Scan for the cell matching the given text and deliver its (x, y) coordinate at center. 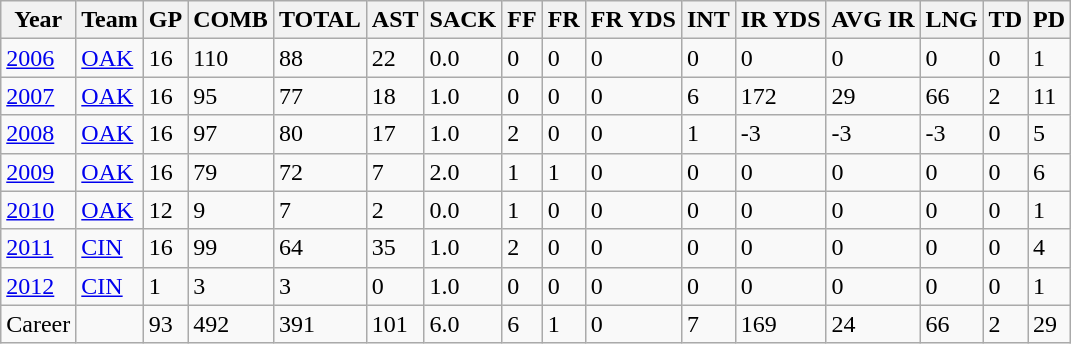
SACK (463, 20)
2008 (38, 134)
18 (395, 96)
TOTAL (320, 20)
99 (231, 248)
35 (395, 248)
24 (873, 324)
GP (165, 20)
Year (38, 20)
169 (780, 324)
COMB (231, 20)
79 (231, 172)
391 (320, 324)
4 (1050, 248)
FR YDS (633, 20)
5 (1050, 134)
Team (110, 20)
AST (395, 20)
80 (320, 134)
2009 (38, 172)
INT (708, 20)
77 (320, 96)
172 (780, 96)
110 (231, 58)
LNG (952, 20)
72 (320, 172)
Career (38, 324)
IR YDS (780, 20)
11 (1050, 96)
2.0 (463, 172)
22 (395, 58)
64 (320, 248)
95 (231, 96)
FF (522, 20)
6.0 (463, 324)
2010 (38, 210)
492 (231, 324)
2007 (38, 96)
FR (564, 20)
2012 (38, 286)
TD (1005, 20)
2011 (38, 248)
88 (320, 58)
PD (1050, 20)
2006 (38, 58)
AVG IR (873, 20)
9 (231, 210)
12 (165, 210)
17 (395, 134)
97 (231, 134)
101 (395, 324)
93 (165, 324)
